Pinpoint the cell where the given text exists, returning its [x, y] midpoint coordinate. 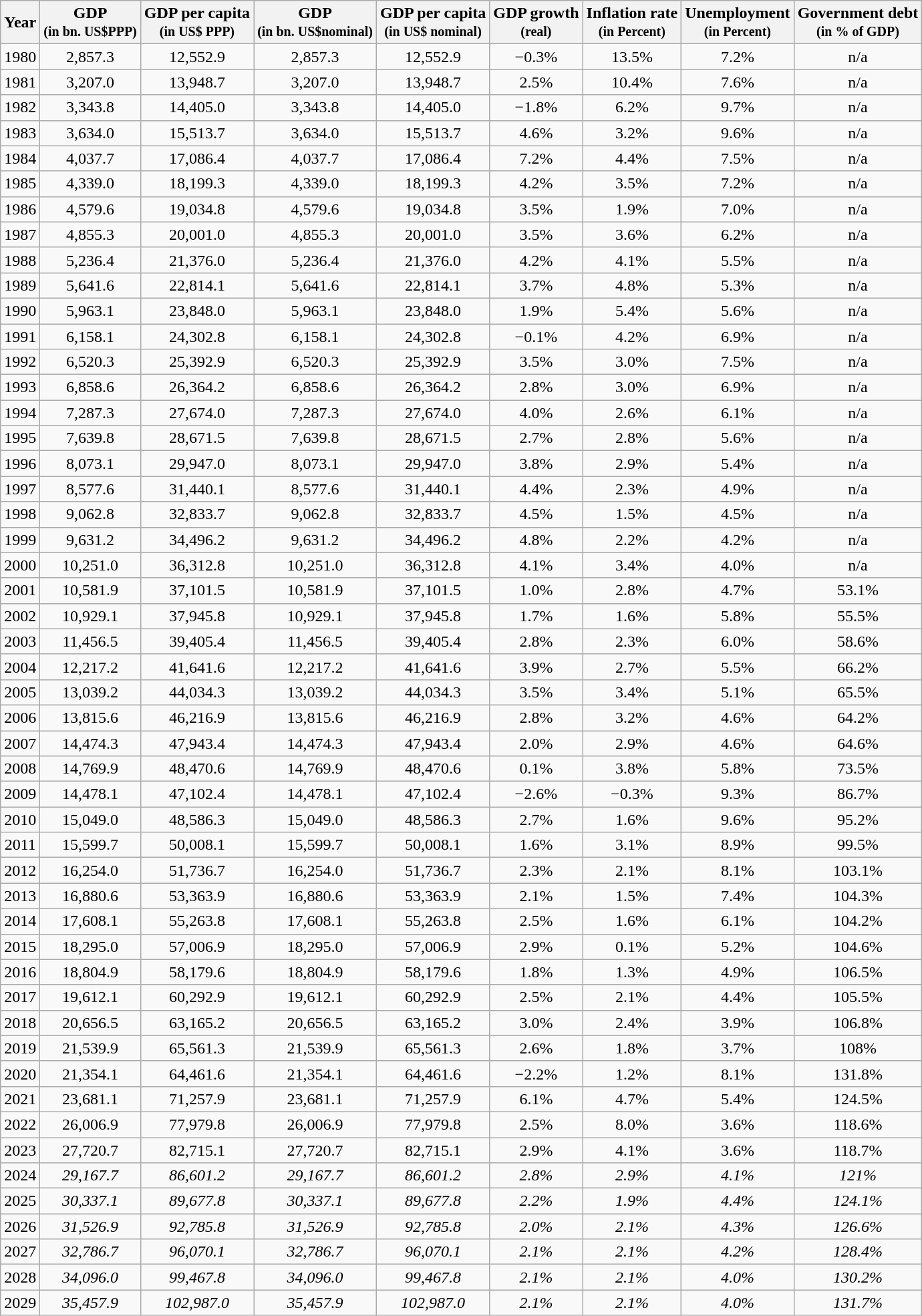
2024 [20, 1176]
5.2% [738, 947]
121% [858, 1176]
13.5% [632, 57]
2006 [20, 717]
118.7% [858, 1150]
2001 [20, 591]
9.3% [738, 794]
1986 [20, 209]
7.6% [738, 82]
8.0% [632, 1124]
64.2% [858, 717]
99.5% [858, 845]
7.4% [738, 896]
124.1% [858, 1201]
1993 [20, 387]
104.6% [858, 947]
2021 [20, 1099]
106.8% [858, 1023]
131.8% [858, 1074]
2004 [20, 667]
2023 [20, 1150]
3.1% [632, 845]
1989 [20, 285]
2008 [20, 769]
1987 [20, 234]
130.2% [858, 1277]
−0.1% [536, 336]
GDP per capita(in US$ PPP) [196, 23]
2018 [20, 1023]
1992 [20, 362]
−2.6% [536, 794]
1995 [20, 438]
1.7% [536, 616]
9.7% [738, 108]
5.1% [738, 692]
103.1% [858, 870]
1.0% [536, 591]
1985 [20, 184]
−2.2% [536, 1074]
2014 [20, 921]
1998 [20, 514]
128.4% [858, 1252]
2002 [20, 616]
64.6% [858, 744]
10.4% [632, 82]
GDP per capita(in US$ nominal) [433, 23]
104.2% [858, 921]
8.9% [738, 845]
GDP(in bn. US$nominal) [315, 23]
2027 [20, 1252]
105.5% [858, 997]
86.7% [858, 794]
108% [858, 1048]
1.3% [632, 972]
66.2% [858, 667]
65.5% [858, 692]
1982 [20, 108]
2003 [20, 641]
2009 [20, 794]
1.2% [632, 1074]
2017 [20, 997]
126.6% [858, 1226]
131.7% [858, 1303]
2.4% [632, 1023]
1999 [20, 540]
1991 [20, 336]
2011 [20, 845]
2012 [20, 870]
1996 [20, 464]
118.6% [858, 1124]
55.5% [858, 616]
7.0% [738, 209]
104.3% [858, 896]
2019 [20, 1048]
Inflation rate(in Percent) [632, 23]
2010 [20, 820]
1994 [20, 413]
1984 [20, 158]
2007 [20, 744]
Year [20, 23]
GDP growth(real) [536, 23]
58.6% [858, 641]
2015 [20, 947]
2005 [20, 692]
GDP(in bn. US$PPP) [90, 23]
2000 [20, 565]
95.2% [858, 820]
6.0% [738, 641]
1980 [20, 57]
5.3% [738, 285]
53.1% [858, 591]
124.5% [858, 1099]
2029 [20, 1303]
106.5% [858, 972]
2028 [20, 1277]
2025 [20, 1201]
2016 [20, 972]
4.3% [738, 1226]
1983 [20, 133]
−1.8% [536, 108]
1981 [20, 82]
Government debt(in % of GDP) [858, 23]
1990 [20, 311]
2026 [20, 1226]
2020 [20, 1074]
73.5% [858, 769]
1988 [20, 260]
1997 [20, 489]
2013 [20, 896]
Unemployment(in Percent) [738, 23]
2022 [20, 1124]
